Locate the cell with the specified text and output its (X, Y) center coordinate. 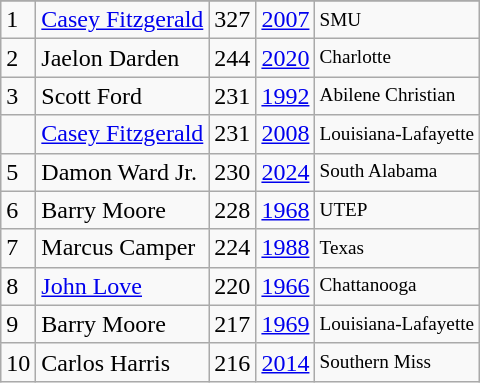
8 (18, 286)
6 (18, 210)
Abilene Christian (397, 96)
2 (18, 58)
SMU (397, 20)
1 (18, 20)
3 (18, 96)
Jaelon Darden (122, 58)
Chattanooga (397, 286)
2024 (286, 172)
1988 (286, 248)
UTEP (397, 210)
10 (18, 362)
217 (232, 324)
230 (232, 172)
244 (232, 58)
228 (232, 210)
2008 (286, 134)
Marcus Camper (122, 248)
1992 (286, 96)
2007 (286, 20)
216 (232, 362)
9 (18, 324)
Texas (397, 248)
224 (232, 248)
Damon Ward Jr. (122, 172)
1966 (286, 286)
7 (18, 248)
2020 (286, 58)
Southern Miss (397, 362)
Charlotte (397, 58)
Carlos Harris (122, 362)
327 (232, 20)
South Alabama (397, 172)
220 (232, 286)
Scott Ford (122, 96)
2014 (286, 362)
5 (18, 172)
1969 (286, 324)
John Love (122, 286)
1968 (286, 210)
